Pinpoint the cell where the given text exists, returning its (x, y) midpoint coordinate. 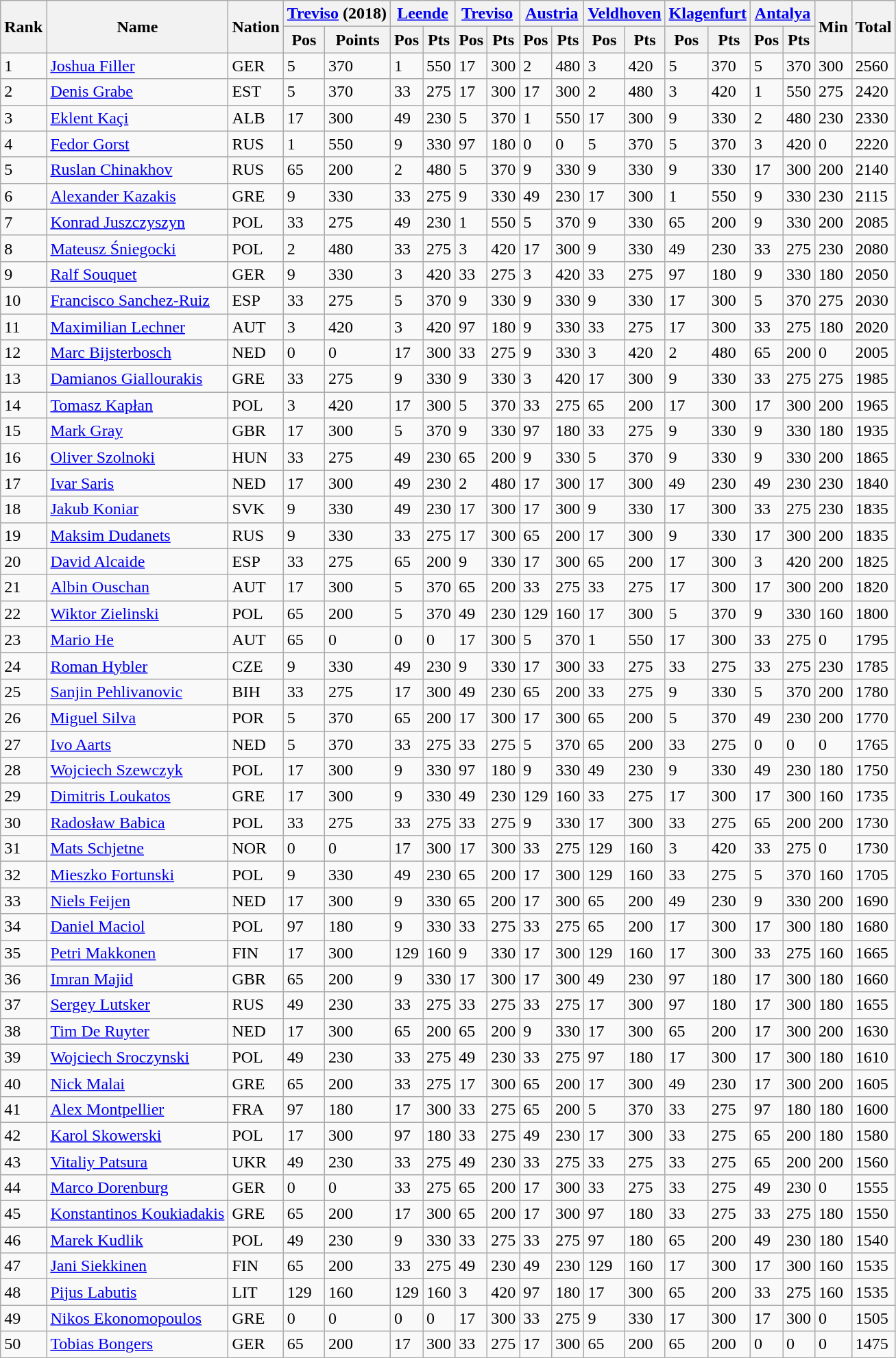
18 (23, 509)
Roman Hybler (137, 666)
Albin Ouschan (137, 587)
Antalya (782, 14)
Marek Kudlik (137, 1240)
50 (23, 1344)
Mieszko Fortunski (137, 875)
1800 (873, 614)
LIT (256, 1292)
SVK (256, 509)
16 (23, 457)
Ralf Souquet (137, 274)
35 (23, 953)
Damianos Giallourakis (137, 379)
2085 (873, 222)
44 (23, 1188)
2140 (873, 170)
10 (23, 300)
1840 (873, 483)
Francisco Sanchez-Ruiz (137, 300)
1475 (873, 1344)
Name (137, 27)
21 (23, 587)
1965 (873, 405)
POR (256, 718)
Klagenfurt (707, 14)
1540 (873, 1240)
32 (23, 875)
Tomasz Kapłan (137, 405)
Wiktor Zielinski (137, 614)
Jani Siekkinen (137, 1266)
EST (256, 92)
1600 (873, 1109)
1605 (873, 1083)
Nick Malai (137, 1083)
Jakub Koniar (137, 509)
1770 (873, 718)
CZE (256, 666)
Konrad Juszczyszyn (137, 222)
22 (23, 614)
31 (23, 849)
Daniel Maciol (137, 927)
24 (23, 666)
2420 (873, 92)
Treviso (2018) (337, 14)
FRA (256, 1109)
Dimitris Loukatos (137, 797)
2050 (873, 274)
2080 (873, 248)
1780 (873, 692)
1630 (873, 1031)
Min (834, 27)
1750 (873, 771)
6 (23, 196)
Wojciech Sroczynski (137, 1057)
Nikos Ekonomopoulos (137, 1318)
Rank (23, 27)
38 (23, 1031)
26 (23, 718)
2005 (873, 353)
Sergey Lutsker (137, 1005)
Marc Bijsterbosch (137, 353)
4 (23, 144)
UKR (256, 1162)
Tobias Bongers (137, 1344)
ALB (256, 118)
1660 (873, 979)
Karol Skowerski (137, 1135)
34 (23, 927)
30 (23, 823)
Maximilian Lechner (137, 327)
HUN (256, 457)
2560 (873, 66)
Mark Gray (137, 431)
Mateusz Śniegocki (137, 248)
Mats Schjetne (137, 849)
Leende (422, 14)
1610 (873, 1057)
2030 (873, 300)
1680 (873, 927)
Oliver Szolnoki (137, 457)
Fedor Gorst (137, 144)
Tim De Ruyter (137, 1031)
Total (873, 27)
Alex Montpellier (137, 1109)
1785 (873, 666)
1560 (873, 1162)
Denis Grabe (137, 92)
48 (23, 1292)
Konstantinos Koukiadakis (137, 1214)
46 (23, 1240)
25 (23, 692)
13 (23, 379)
23 (23, 640)
NOR (256, 849)
29 (23, 797)
Maksim Dudanets (137, 535)
14 (23, 405)
28 (23, 771)
David Alcaide (137, 561)
27 (23, 744)
40 (23, 1083)
Nation (256, 27)
1555 (873, 1188)
Niels Feijen (137, 901)
1655 (873, 1005)
2020 (873, 327)
Eklent Kaçi (137, 118)
15 (23, 431)
Joshua Filler (137, 66)
45 (23, 1214)
BIH (256, 692)
37 (23, 1005)
Ivo Aarts (137, 744)
Ruslan Chinakhov (137, 170)
Imran Majid (137, 979)
Wojciech Szewczyk (137, 771)
Radosław Babica (137, 823)
1795 (873, 640)
41 (23, 1109)
Mario He (137, 640)
1820 (873, 587)
1985 (873, 379)
Ivar Saris (137, 483)
Pijus Labutis (137, 1292)
8 (23, 248)
1580 (873, 1135)
1550 (873, 1214)
19 (23, 535)
1705 (873, 875)
39 (23, 1057)
Vitaliy Patsura (137, 1162)
Veldhoven (625, 14)
1690 (873, 901)
2330 (873, 118)
20 (23, 561)
1505 (873, 1318)
47 (23, 1266)
43 (23, 1162)
1865 (873, 457)
Sanjin Pehlivanovic (137, 692)
2220 (873, 144)
Alexander Kazakis (137, 196)
Marco Dorenburg (137, 1188)
1765 (873, 744)
1735 (873, 797)
36 (23, 979)
11 (23, 327)
Points (357, 40)
1665 (873, 953)
42 (23, 1135)
2115 (873, 196)
12 (23, 353)
Treviso (487, 14)
Austria (552, 14)
1935 (873, 431)
1825 (873, 561)
Petri Makkonen (137, 953)
7 (23, 222)
Miguel Silva (137, 718)
